Detect which cell encompasses the target text, then output its (X, Y) center coordinate. 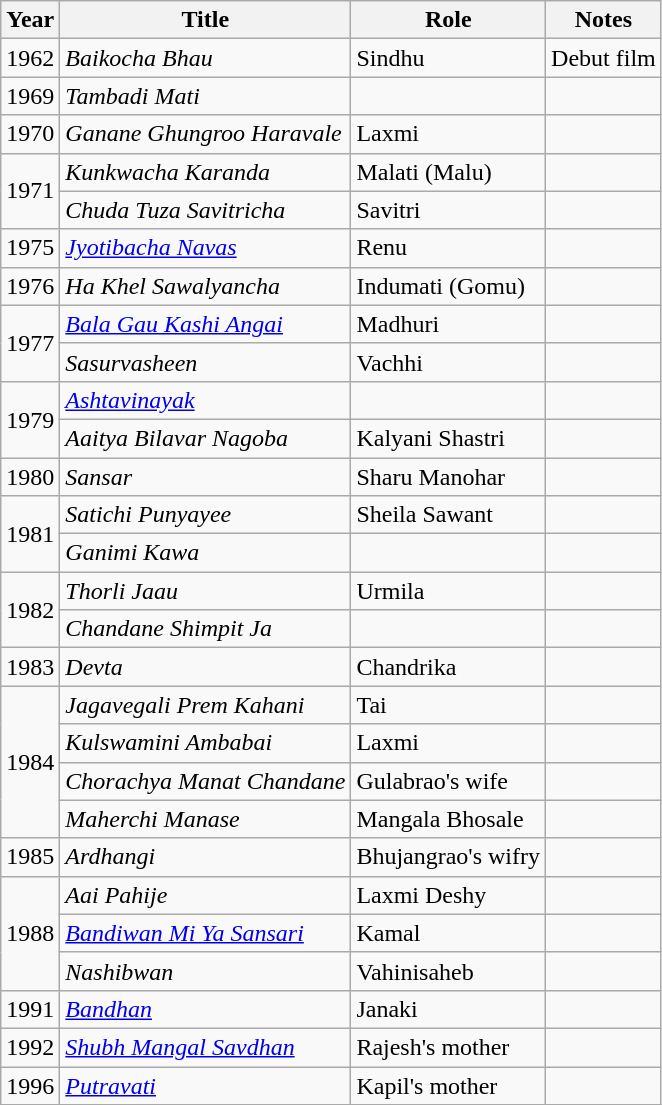
Chandrika (448, 667)
1982 (30, 610)
1983 (30, 667)
Year (30, 20)
1991 (30, 1009)
1969 (30, 96)
Thorli Jaau (206, 591)
Sharu Manohar (448, 477)
Sindhu (448, 58)
Vachhi (448, 362)
Bandiwan Mi Ya Sansari (206, 933)
Bala Gau Kashi Angai (206, 324)
1971 (30, 191)
1996 (30, 1085)
Bandhan (206, 1009)
Kapil's mother (448, 1085)
Kamal (448, 933)
Sheila Sawant (448, 515)
Indumati (Gomu) (448, 286)
Laxmi Deshy (448, 895)
Madhuri (448, 324)
1976 (30, 286)
Maherchi Manase (206, 819)
Aai Pahije (206, 895)
Jyotibacha Navas (206, 248)
Satichi Punyayee (206, 515)
Rajesh's mother (448, 1047)
Kalyani Shastri (448, 438)
1977 (30, 343)
Sansar (206, 477)
Gulabrao's wife (448, 781)
1984 (30, 762)
Tai (448, 705)
1988 (30, 933)
1992 (30, 1047)
Title (206, 20)
Jagavegali Prem Kahani (206, 705)
Janaki (448, 1009)
Tambadi Mati (206, 96)
1979 (30, 419)
Bhujangrao's wifry (448, 857)
Role (448, 20)
Chorachya Manat Chandane (206, 781)
Ganane Ghungroo Haravale (206, 134)
Malati (Malu) (448, 172)
Mangala Bhosale (448, 819)
Savitri (448, 210)
Debut film (604, 58)
1975 (30, 248)
1980 (30, 477)
Notes (604, 20)
Renu (448, 248)
Shubh Mangal Savdhan (206, 1047)
Putravati (206, 1085)
Ha Khel Sawalyancha (206, 286)
1985 (30, 857)
1962 (30, 58)
Aaitya Bilavar Nagoba (206, 438)
Sasurvasheen (206, 362)
Ashtavinayak (206, 400)
1981 (30, 534)
Devta (206, 667)
Chuda Tuza Savitricha (206, 210)
Nashibwan (206, 971)
Baikocha Bhau (206, 58)
Chandane Shimpit Ja (206, 629)
Vahinisaheb (448, 971)
Ganimi Kawa (206, 553)
Kulswamini Ambabai (206, 743)
1970 (30, 134)
Kunkwacha Karanda (206, 172)
Urmila (448, 591)
Ardhangi (206, 857)
